Return [x, y] of the center of cell containing provided text 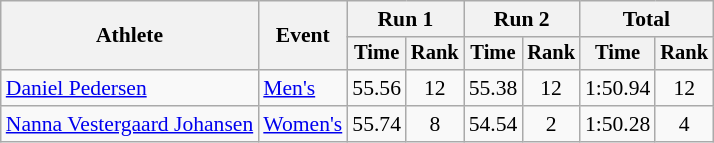
1:50.28 [618, 124]
4 [684, 124]
Event [302, 36]
55.56 [376, 88]
55.38 [494, 88]
Run 2 [522, 19]
2 [551, 124]
Women's [302, 124]
1:50.94 [618, 88]
Daniel Pedersen [130, 88]
Total [646, 19]
Men's [302, 88]
8 [435, 124]
Run 1 [405, 19]
54.54 [494, 124]
Athlete [130, 36]
Nanna Vestergaard Johansen [130, 124]
55.74 [376, 124]
